Search for the cell housing the specified text and yield its (x, y) center coordinate. 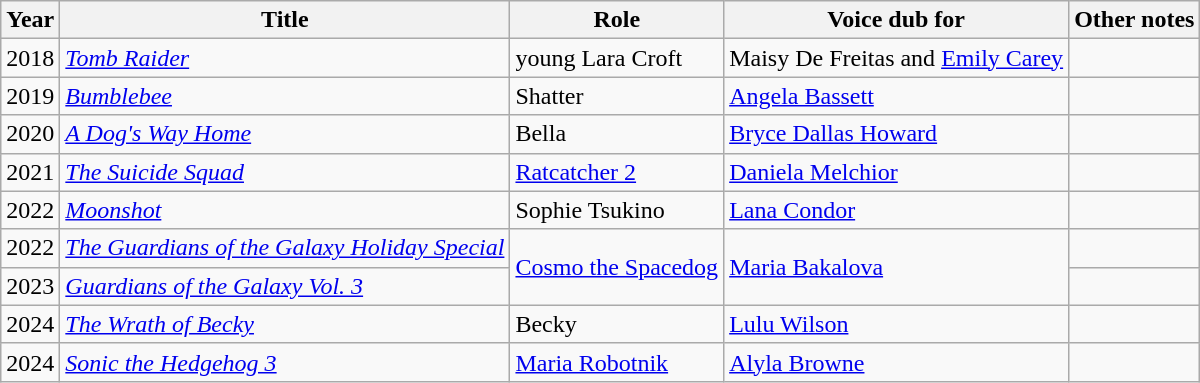
Sonic the Hedgehog 3 (285, 362)
Maisy De Freitas and Emily Carey (896, 58)
Role (617, 20)
Bryce Dallas Howard (896, 134)
Becky (617, 324)
Bella (617, 134)
2018 (30, 58)
Year (30, 20)
Title (285, 20)
Sophie Tsukino (617, 210)
2023 (30, 286)
Bumblebee (285, 96)
The Wrath of Becky (285, 324)
Shatter (617, 96)
Maria Robotnik (617, 362)
young Lara Croft (617, 58)
Tomb Raider (285, 58)
2020 (30, 134)
2021 (30, 172)
Angela Bassett (896, 96)
Lana Condor (896, 210)
The Suicide Squad (285, 172)
Alyla Browne (896, 362)
Ratcatcher 2 (617, 172)
A Dog's Way Home (285, 134)
Daniela Melchior (896, 172)
Cosmo the Spacedog (617, 267)
Guardians of the Galaxy Vol. 3 (285, 286)
Lulu Wilson (896, 324)
Moonshot (285, 210)
Voice dub for (896, 20)
The Guardians of the Galaxy Holiday Special (285, 248)
Other notes (1134, 20)
Maria Bakalova (896, 267)
2019 (30, 96)
